From the cell containing the given text, extract its center point as (X, Y) coordinate. 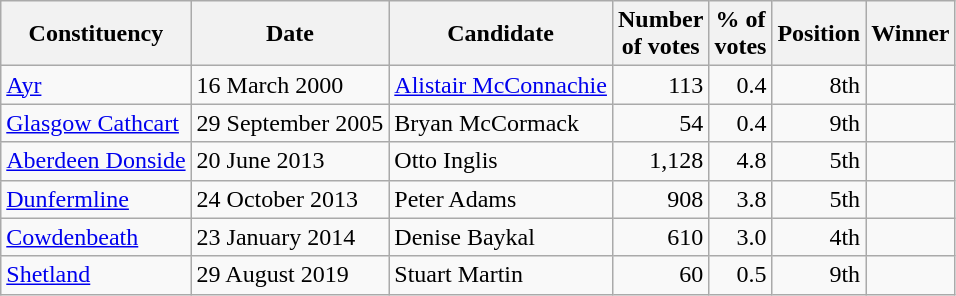
24 October 2013 (290, 199)
Aberdeen Donside (96, 161)
1,128 (660, 161)
Peter Adams (501, 199)
16 March 2000 (290, 85)
29 August 2019 (290, 275)
Cowdenbeath (96, 237)
Constituency (96, 34)
Ayr (96, 85)
3.8 (740, 199)
Date (290, 34)
0.5 (740, 275)
908 (660, 199)
Position (819, 34)
3.0 (740, 237)
54 (660, 123)
20 June 2013 (290, 161)
Winner (910, 34)
29 September 2005 (290, 123)
Stuart Martin (501, 275)
Otto Inglis (501, 161)
Bryan McCormack (501, 123)
4.8 (740, 161)
113 (660, 85)
Dunfermline (96, 199)
Shetland (96, 275)
610 (660, 237)
Numberof votes (660, 34)
Alistair McConnachie (501, 85)
8th (819, 85)
Denise Baykal (501, 237)
Glasgow Cathcart (96, 123)
% ofvotes (740, 34)
4th (819, 237)
Candidate (501, 34)
23 January 2014 (290, 237)
60 (660, 275)
